Capture the cell that displays the provided text and extract its [X, Y] central coordinate. 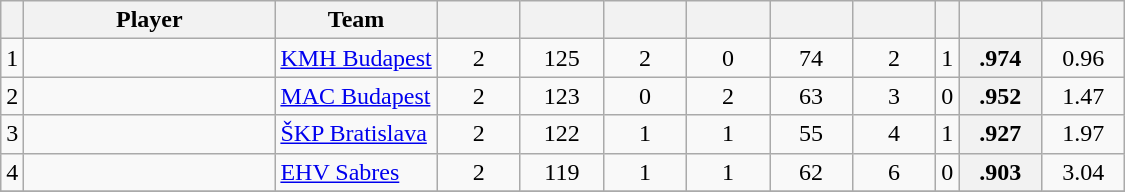
62 [812, 172]
.974 [1000, 58]
0.96 [1084, 58]
1.97 [1084, 134]
MAC Budapest [356, 96]
.952 [1000, 96]
1.47 [1084, 96]
.927 [1000, 134]
122 [562, 134]
3.04 [1084, 172]
123 [562, 96]
119 [562, 172]
6 [894, 172]
125 [562, 58]
EHV Sabres [356, 172]
63 [812, 96]
.903 [1000, 172]
ŠKP Bratislava [356, 134]
Player [150, 20]
74 [812, 58]
55 [812, 134]
KMH Budapest [356, 58]
Team [356, 20]
